Identify which cell holds the provided text, then report its (X, Y) central coordinate. 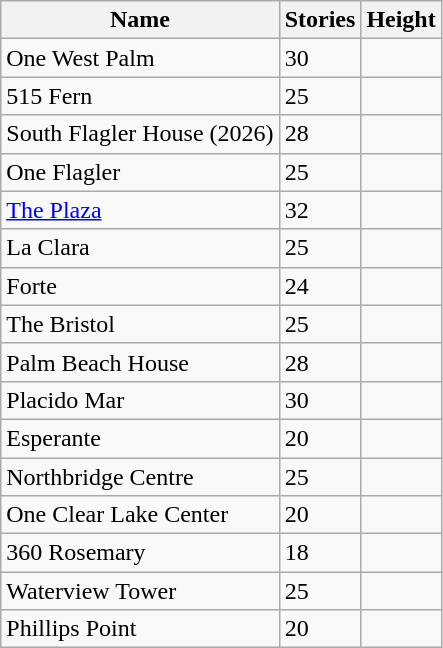
Northbridge Centre (140, 477)
32 (320, 210)
The Bristol (140, 324)
Placido Mar (140, 400)
Height (401, 20)
Forte (140, 286)
515 Fern (140, 96)
360 Rosemary (140, 553)
Waterview Tower (140, 591)
One Flagler (140, 172)
Phillips Point (140, 629)
Esperante (140, 438)
South Flagler House (2026) (140, 134)
Stories (320, 20)
La Clara (140, 248)
Palm Beach House (140, 362)
18 (320, 553)
The Plaza (140, 210)
One Clear Lake Center (140, 515)
Name (140, 20)
24 (320, 286)
One West Palm (140, 58)
